Find where the given text appears and provide that cell's center as (X, Y) coordinate. 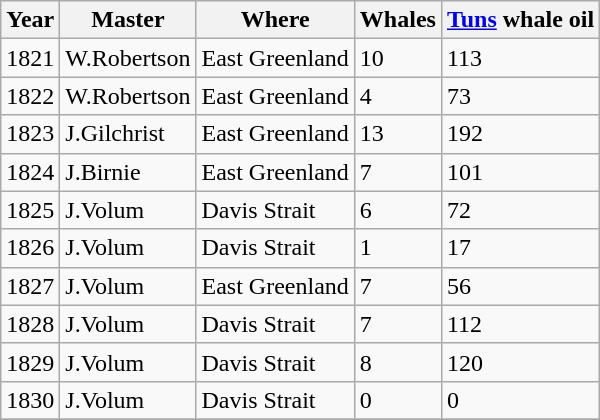
1828 (30, 324)
1827 (30, 286)
1830 (30, 400)
Master (128, 20)
8 (398, 362)
56 (520, 286)
Year (30, 20)
1825 (30, 210)
1822 (30, 96)
J.Birnie (128, 172)
6 (398, 210)
Whales (398, 20)
101 (520, 172)
112 (520, 324)
1 (398, 248)
1824 (30, 172)
Where (275, 20)
13 (398, 134)
120 (520, 362)
4 (398, 96)
17 (520, 248)
10 (398, 58)
Tuns whale oil (520, 20)
73 (520, 96)
113 (520, 58)
72 (520, 210)
1829 (30, 362)
1826 (30, 248)
1823 (30, 134)
192 (520, 134)
1821 (30, 58)
J.Gilchrist (128, 134)
